Output the [x, y] coordinate of the center of the cell containing the given text.  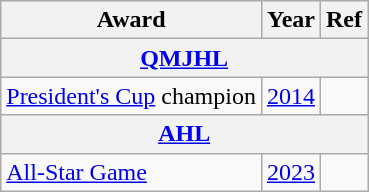
AHL [184, 134]
2023 [290, 172]
QMJHL [184, 58]
All-Star Game [132, 172]
2014 [290, 96]
Ref [344, 20]
Award [132, 20]
President's Cup champion [132, 96]
Year [290, 20]
